Extract the [X, Y] coordinate from the center of the cell holding the provided text.  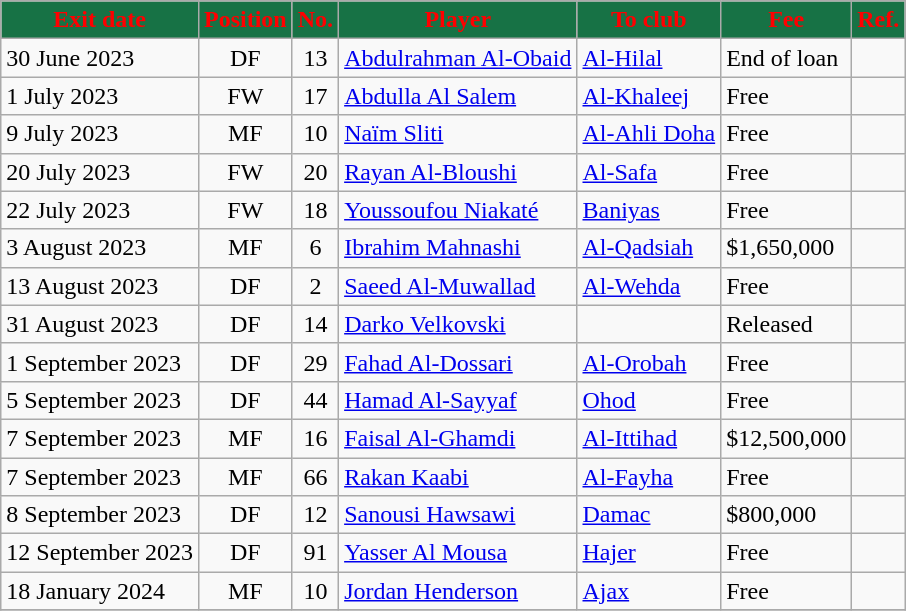
Saeed Al-Muwallad [458, 286]
Al-Safa [649, 172]
3 August 2023 [100, 248]
91 [315, 553]
17 [315, 96]
No. [315, 20]
Hajer [649, 553]
End of loan [786, 58]
1 September 2023 [100, 362]
20 July 2023 [100, 172]
Faisal Al-Ghamdi [458, 438]
Player [458, 20]
14 [315, 324]
13 [315, 58]
20 [315, 172]
1 July 2023 [100, 96]
Rakan Kaabi [458, 477]
Al-Khaleej [649, 96]
Al-Ahli Doha [649, 134]
Al-Wehda [649, 286]
Darko Velkovski [458, 324]
Abdulla Al Salem [458, 96]
29 [315, 362]
9 July 2023 [100, 134]
6 [315, 248]
44 [315, 400]
Baniyas [649, 210]
Released [786, 324]
$1,650,000 [786, 248]
Damac [649, 515]
Al-Fayha [649, 477]
Naïm Sliti [458, 134]
$12,500,000 [786, 438]
Yasser Al Mousa [458, 553]
Jordan Henderson [458, 591]
Position [245, 20]
30 June 2023 [100, 58]
Youssoufou Niakaté [458, 210]
Rayan Al-Bloushi [458, 172]
18 January 2024 [100, 591]
8 September 2023 [100, 515]
Fee [786, 20]
To club [649, 20]
Sanousi Hawsawi [458, 515]
Hamad Al-Sayyaf [458, 400]
Abdulrahman Al-Obaid [458, 58]
Al-Qadsiah [649, 248]
12 [315, 515]
31 August 2023 [100, 324]
66 [315, 477]
Al-Ittihad [649, 438]
Al-Hilal [649, 58]
Exit date [100, 20]
Al-Orobah [649, 362]
5 September 2023 [100, 400]
Fahad Al-Dossari [458, 362]
$800,000 [786, 515]
2 [315, 286]
12 September 2023 [100, 553]
Ajax [649, 591]
16 [315, 438]
18 [315, 210]
22 July 2023 [100, 210]
Ibrahim Mahnashi [458, 248]
Ref. [878, 20]
Ohod [649, 400]
13 August 2023 [100, 286]
